Return the (X, Y) coordinate for the center point of the cell that contains the specified text.  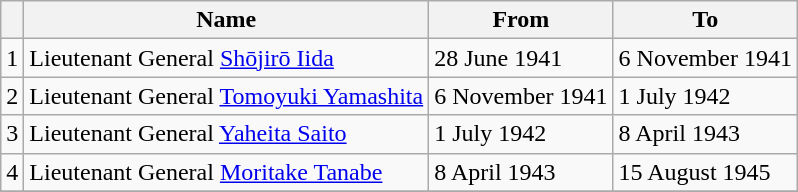
Name (226, 20)
To (705, 20)
15 August 1945 (705, 172)
Lieutenant General Yaheita Saito (226, 134)
4 (12, 172)
2 (12, 96)
From (521, 20)
Lieutenant General Shōjirō Iida (226, 58)
28 June 1941 (521, 58)
1 (12, 58)
Lieutenant General Moritake Tanabe (226, 172)
Lieutenant General Tomoyuki Yamashita (226, 96)
3 (12, 134)
